Search for the cell housing the specified text and yield its (X, Y) center coordinate. 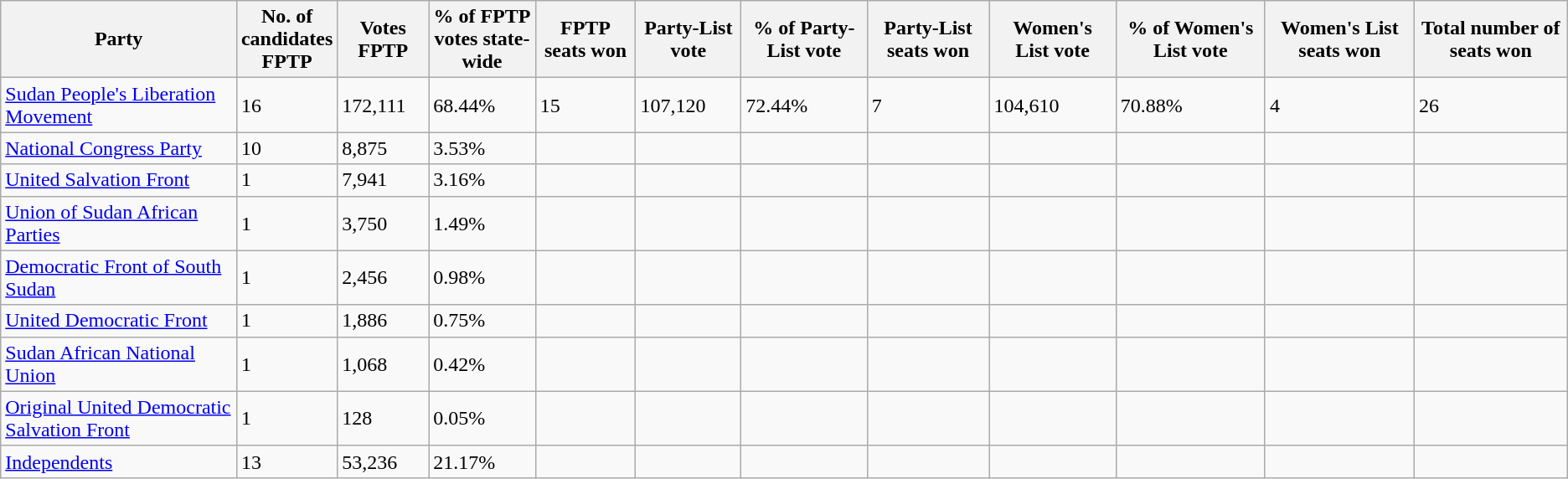
Union of Sudan African Parties (119, 223)
Women's List vote (1052, 39)
3.53% (482, 148)
21.17% (482, 461)
0.42% (482, 363)
2,456 (384, 278)
3.16% (482, 180)
72.44% (804, 106)
Votes FPTP (384, 39)
% of Party-List vote (804, 39)
FPTP seats won (585, 39)
Sudan People's Liberation Movement (119, 106)
172,111 (384, 106)
3,750 (384, 223)
26 (1491, 106)
15 (585, 106)
National Congress Party (119, 148)
7 (928, 106)
7,941 (384, 180)
70.88% (1190, 106)
8,875 (384, 148)
Sudan African National Union (119, 363)
1.49% (482, 223)
0.05% (482, 419)
% of Women's List vote (1190, 39)
Party-List seats won (928, 39)
Original United Democratic Salvation Front (119, 419)
Party-List vote (689, 39)
% of FPTPvotes state-wide (482, 39)
128 (384, 419)
Women's List seats won (1339, 39)
4 (1339, 106)
10 (286, 148)
107,120 (689, 106)
Democratic Front of South Sudan (119, 278)
United Democratic Front (119, 321)
United Salvation Front (119, 180)
13 (286, 461)
104,610 (1052, 106)
No. ofcandidatesFPTP (286, 39)
16 (286, 106)
Party (119, 39)
53,236 (384, 461)
1,886 (384, 321)
Independents (119, 461)
1,068 (384, 363)
68.44% (482, 106)
0.75% (482, 321)
Total number of seats won (1491, 39)
0.98% (482, 278)
